Find where the given text appears and provide that cell's center as (x, y) coordinate. 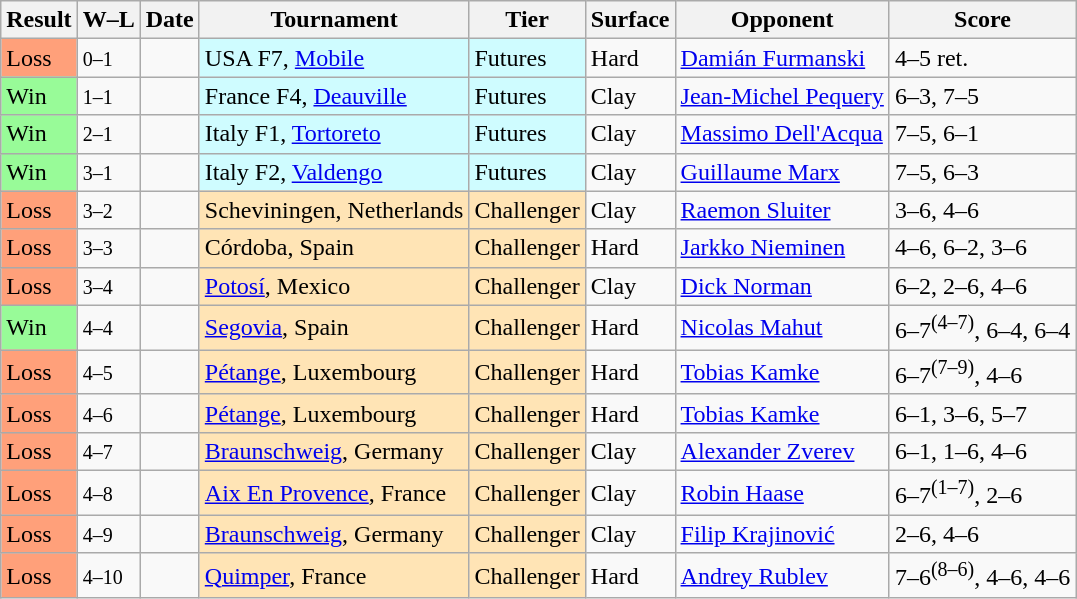
Segovia, Spain (334, 328)
Tier (527, 20)
4–5 ret. (982, 58)
W–L (108, 20)
Opponent (782, 20)
4–4 (108, 328)
2–1 (108, 134)
7–5, 6–3 (982, 172)
4–10 (108, 576)
4–5 (108, 372)
Date (170, 20)
6–1, 3–6, 5–7 (982, 413)
7–5, 6–1 (982, 134)
6–7(4–7), 6–4, 6–4 (982, 328)
Dick Norman (782, 286)
0–1 (108, 58)
Nicolas Mahut (782, 328)
Córdoba, Spain (334, 248)
Italy F1, Tortoreto (334, 134)
Damián Furmanski (782, 58)
6–7(1–7), 2–6 (982, 492)
3–3 (108, 248)
7–6(8–6), 4–6, 4–6 (982, 576)
Jarkko Nieminen (782, 248)
4–6 (108, 413)
6–1, 1–6, 4–6 (982, 451)
Scheviningen, Netherlands (334, 210)
3–6, 4–6 (982, 210)
6–3, 7–5 (982, 96)
Filip Krajinović (782, 534)
Alexander Zverev (782, 451)
Italy F2, Valdengo (334, 172)
3–2 (108, 210)
Surface (630, 20)
Raemon Sluiter (782, 210)
1–1 (108, 96)
3–4 (108, 286)
Tournament (334, 20)
4–8 (108, 492)
Guillaume Marx (782, 172)
Robin Haase (782, 492)
USA F7, Mobile (334, 58)
6–2, 2–6, 4–6 (982, 286)
Score (982, 20)
Massimo Dell'Acqua (782, 134)
4–9 (108, 534)
France F4, Deauville (334, 96)
Potosí, Mexico (334, 286)
4–7 (108, 451)
4–6, 6–2, 3–6 (982, 248)
Jean-Michel Pequery (782, 96)
Quimper, France (334, 576)
Andrey Rublev (782, 576)
3–1 (108, 172)
Aix En Provence, France (334, 492)
2–6, 4–6 (982, 534)
6–7(7–9), 4–6 (982, 372)
Result (39, 20)
